Return [X, Y] of the center of cell containing provided text 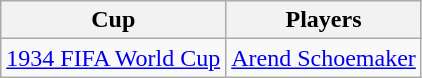
Cup [114, 20]
Players [324, 20]
1934 FIFA World Cup [114, 58]
Arend Schoemaker [324, 58]
